Scan for the cell matching the given text and deliver its (x, y) coordinate at center. 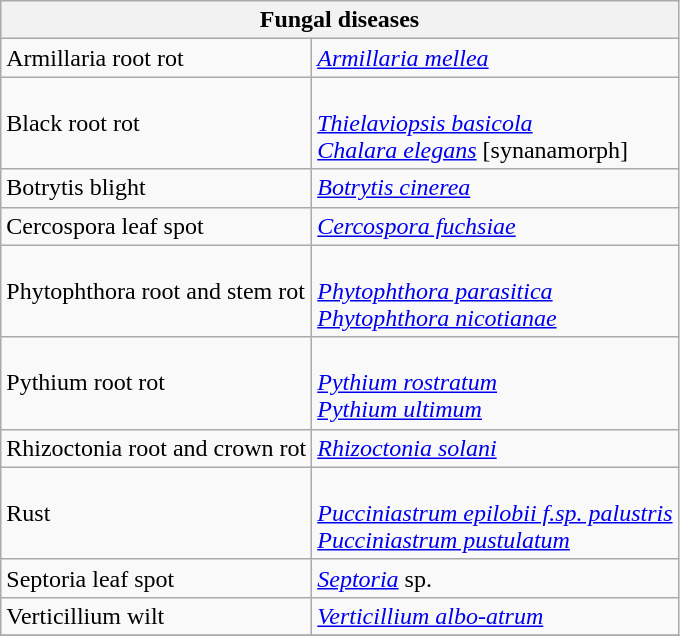
Pucciniastrum epilobii f.sp. palustris Pucciniastrum pustulatum (495, 513)
Armillaria root rot (156, 58)
Cercospora fuchsiae (495, 226)
Verticillium wilt (156, 616)
Pythium root rot (156, 383)
Black root rot (156, 123)
Phytophthora parasitica Phytophthora nicotianae (495, 291)
Cercospora leaf spot (156, 226)
Fungal diseases (340, 20)
Thielaviopsis basicola Chalara elegans [synanamorph] (495, 123)
Armillaria mellea (495, 58)
Rust (156, 513)
Rhizoctonia solani (495, 448)
Septoria leaf spot (156, 578)
Septoria sp. (495, 578)
Phytophthora root and stem rot (156, 291)
Botrytis cinerea (495, 188)
Botrytis blight (156, 188)
Pythium rostratum Pythium ultimum (495, 383)
Rhizoctonia root and crown rot (156, 448)
Verticillium albo-atrum (495, 616)
